Scan for the cell matching the given text and deliver its [x, y] coordinate at center. 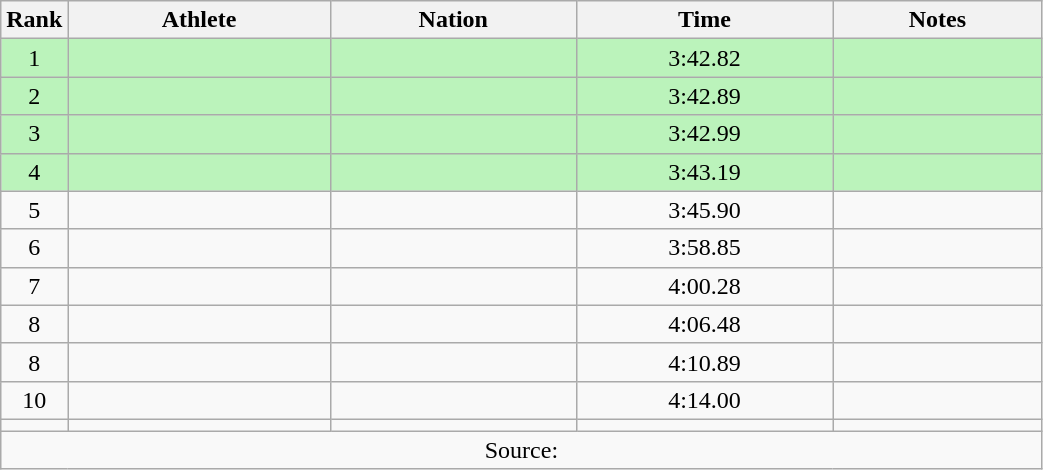
3:42.82 [704, 58]
7 [34, 286]
Nation [453, 20]
1 [34, 58]
4:00.28 [704, 286]
Notes [938, 20]
3:45.90 [704, 210]
4 [34, 172]
2 [34, 96]
10 [34, 400]
Time [704, 20]
Athlete [199, 20]
5 [34, 210]
3 [34, 134]
4:10.89 [704, 362]
3:42.99 [704, 134]
6 [34, 248]
Source: [522, 449]
3:43.19 [704, 172]
3:42.89 [704, 96]
3:58.85 [704, 248]
4:06.48 [704, 324]
4:14.00 [704, 400]
Rank [34, 20]
